Determine the [x, y] coordinate at the center of the cell enclosing the given text.  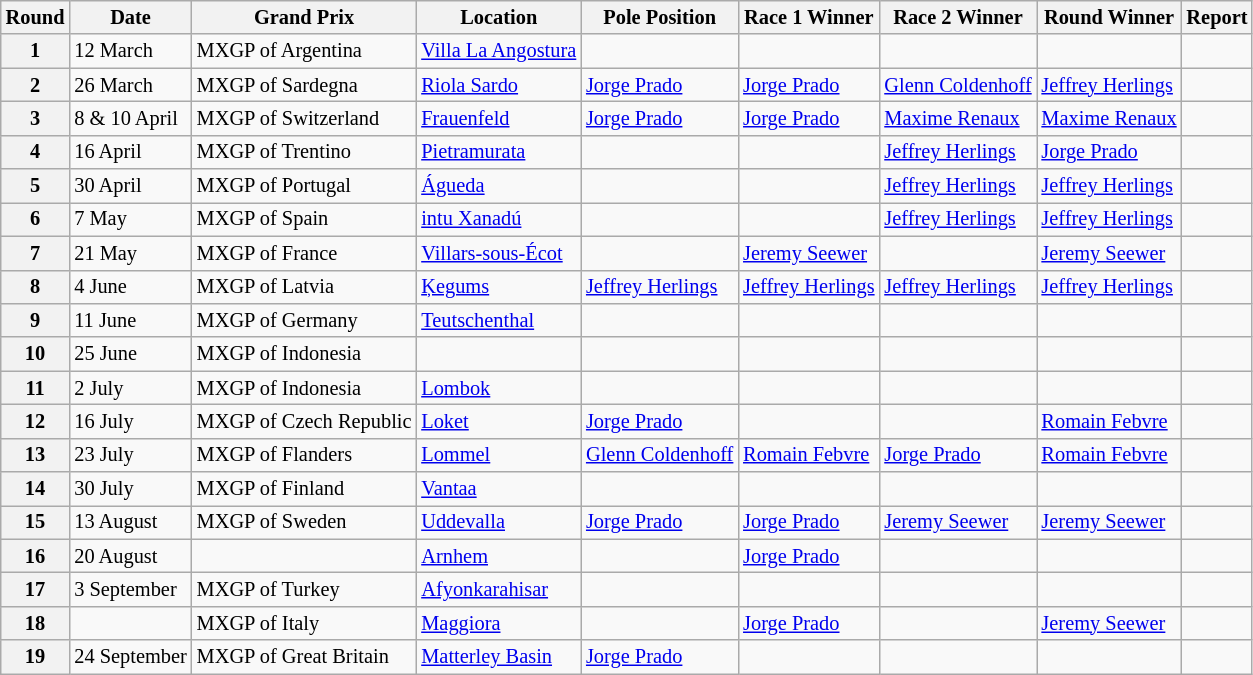
MXGP of Sardegna [304, 85]
15 [36, 522]
1 [36, 51]
3 [36, 118]
20 August [130, 556]
9 [36, 320]
17 [36, 589]
Grand Prix [304, 17]
Round [36, 17]
13 [36, 455]
3 September [130, 589]
MXGP of Portugal [304, 186]
5 [36, 186]
Loket [498, 421]
MXGP of Spain [304, 219]
MXGP of Argentina [304, 51]
Race 1 Winner [808, 17]
Date [130, 17]
12 March [130, 51]
2 July [130, 388]
Teutschenthal [498, 320]
7 May [130, 219]
Águeda [498, 186]
30 April [130, 186]
16 April [130, 152]
MXGP of Switzerland [304, 118]
13 August [130, 522]
MXGP of Finland [304, 489]
30 July [130, 489]
8 & 10 April [130, 118]
23 July [130, 455]
26 March [130, 85]
16 July [130, 421]
Riola Sardo [498, 85]
Pole Position [660, 17]
Location [498, 17]
Villa La Angostura [498, 51]
6 [36, 219]
25 June [130, 354]
19 [36, 657]
11 [36, 388]
10 [36, 354]
Afyonkarahisar [498, 589]
21 May [130, 253]
Arnhem [498, 556]
MXGP of Latvia [304, 287]
MXGP of Sweden [304, 522]
MXGP of Turkey [304, 589]
11 June [130, 320]
Pietramurata [498, 152]
Report [1218, 17]
12 [36, 421]
2 [36, 85]
Ķegums [498, 287]
MXGP of Czech Republic [304, 421]
MXGP of Flanders [304, 455]
18 [36, 623]
Lommel [498, 455]
8 [36, 287]
MXGP of Italy [304, 623]
7 [36, 253]
16 [36, 556]
MXGP of France [304, 253]
MXGP of Germany [304, 320]
MXGP of Great Britain [304, 657]
4 [36, 152]
4 June [130, 287]
14 [36, 489]
Round Winner [1110, 17]
Race 2 Winner [958, 17]
24 September [130, 657]
Vantaa [498, 489]
Lombok [498, 388]
Villars-sous-Écot [498, 253]
intu Xanadú [498, 219]
Frauenfeld [498, 118]
MXGP of Trentino [304, 152]
Matterley Basin [498, 657]
Maggiora [498, 623]
Uddevalla [498, 522]
